Locate the cell with the specified text and output its (x, y) center coordinate. 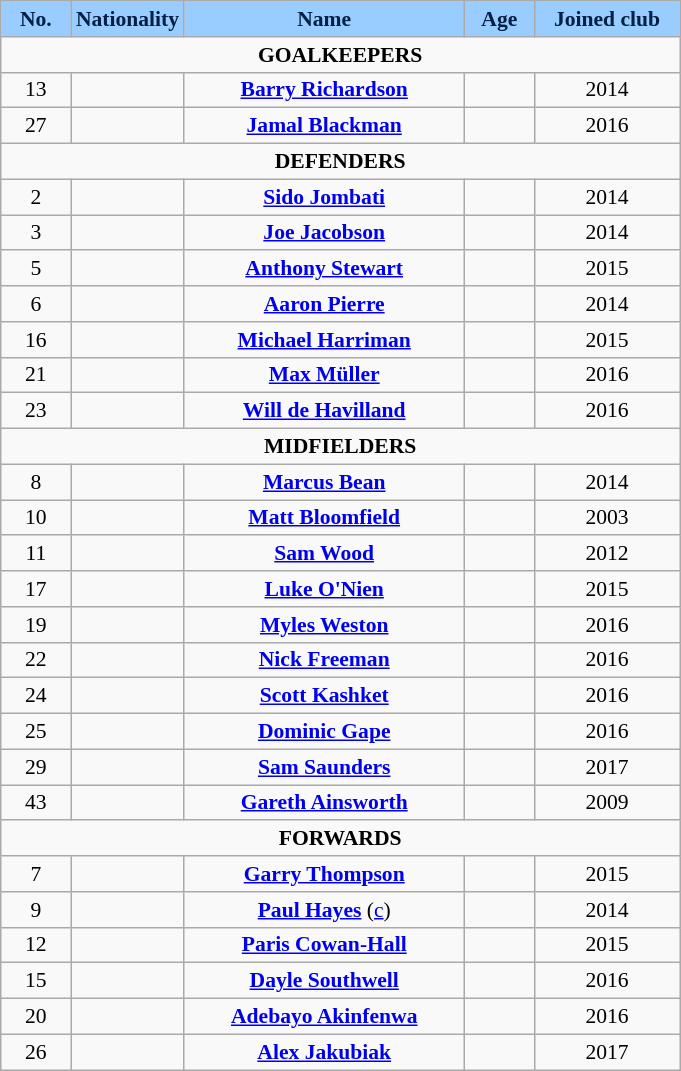
Paris Cowan-Hall (324, 945)
25 (36, 732)
8 (36, 482)
20 (36, 1017)
2012 (606, 554)
22 (36, 660)
7 (36, 874)
GOALKEEPERS (340, 55)
Max Müller (324, 375)
2 (36, 197)
Jamal Blackman (324, 126)
Aaron Pierre (324, 304)
No. (36, 19)
Sam Wood (324, 554)
Barry Richardson (324, 90)
10 (36, 518)
23 (36, 411)
Michael Harriman (324, 340)
2003 (606, 518)
Name (324, 19)
Anthony Stewart (324, 269)
Dominic Gape (324, 732)
9 (36, 910)
Luke O'Nien (324, 589)
Alex Jakubiak (324, 1052)
MIDFIELDERS (340, 447)
Sido Jombati (324, 197)
Marcus Bean (324, 482)
24 (36, 696)
11 (36, 554)
FORWARDS (340, 839)
Dayle Southwell (324, 981)
DEFENDERS (340, 162)
Gareth Ainsworth (324, 803)
21 (36, 375)
5 (36, 269)
Nick Freeman (324, 660)
Scott Kashket (324, 696)
Myles Weston (324, 625)
29 (36, 767)
43 (36, 803)
12 (36, 945)
26 (36, 1052)
13 (36, 90)
3 (36, 233)
Age (499, 19)
Joe Jacobson (324, 233)
16 (36, 340)
17 (36, 589)
6 (36, 304)
Matt Bloomfield (324, 518)
Nationality (128, 19)
Paul Hayes (c) (324, 910)
Will de Havilland (324, 411)
Joined club (606, 19)
Garry Thompson (324, 874)
15 (36, 981)
Sam Saunders (324, 767)
2009 (606, 803)
Adebayo Akinfenwa (324, 1017)
19 (36, 625)
27 (36, 126)
